Search for the cell housing the specified text and yield its (X, Y) center coordinate. 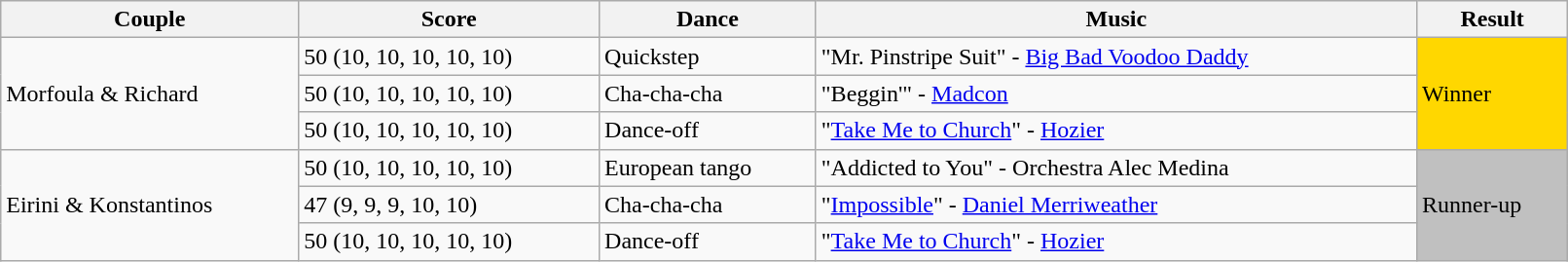
Morfoula & Richard (150, 94)
47 (9, 9, 9, 10, 10) (450, 205)
Runner-up (1491, 205)
Music (1115, 19)
Result (1491, 19)
European tango (709, 168)
Eirini & Konstantinos (150, 205)
Dance (709, 19)
"Mr. Pinstripe Suit" - Big Bad Voodoo Daddy (1115, 56)
"Beggin'" - Madcon (1115, 94)
Score (450, 19)
Winner (1491, 94)
"Impossible" - Daniel Merriweather (1115, 205)
Couple (150, 19)
"Addicted to You" - Orchestra Alec Medina (1115, 168)
Quickstep (709, 56)
